Return (x, y) of the center of cell containing provided text 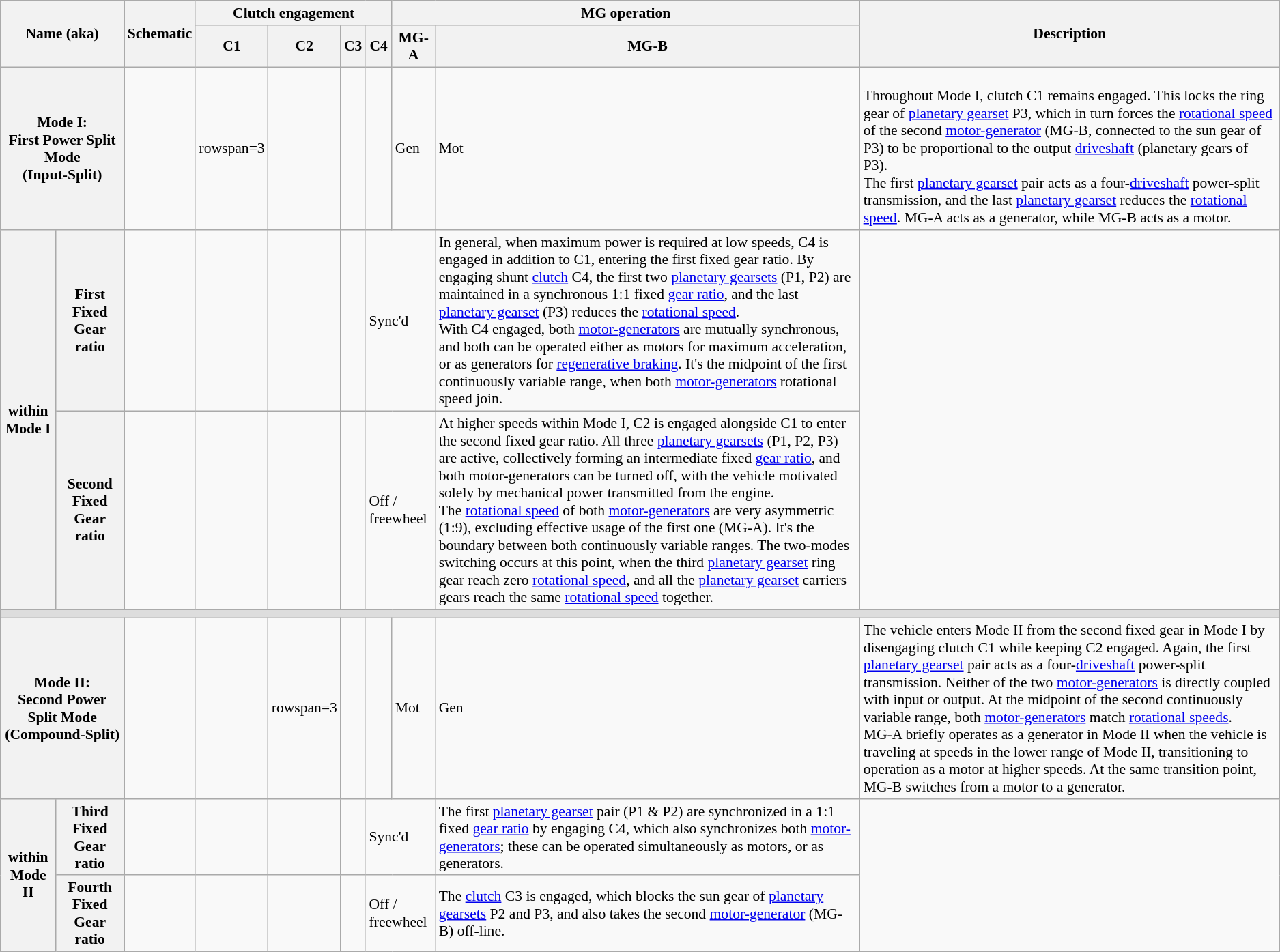
MG-B (648, 46)
C4 (378, 46)
The clutch C3 is engaged, which blocks the sun gear of planetary gearsets P2 and P3, and also takes the second motor-generator (MG-B) off-line. (648, 914)
C2 (304, 46)
Second Fixed Gear ratio (90, 510)
Mode I:First Power Split Mode(Input-Split) (63, 149)
Mode II:Second Power Split Mode(Compound-Split) (63, 708)
within Mode I (29, 420)
Fourth Fixed Gear ratio (90, 914)
MG-A (414, 46)
MG operation (626, 13)
C3 (354, 46)
Description (1070, 34)
Schematic (160, 34)
Name (aka) (63, 34)
Third Fixed Gear ratio (90, 837)
Clutch engagement (294, 13)
within Mode II (29, 876)
First Fixed Gear ratio (90, 321)
C1 (231, 46)
